Capture the cell that displays the provided text and extract its (x, y) central coordinate. 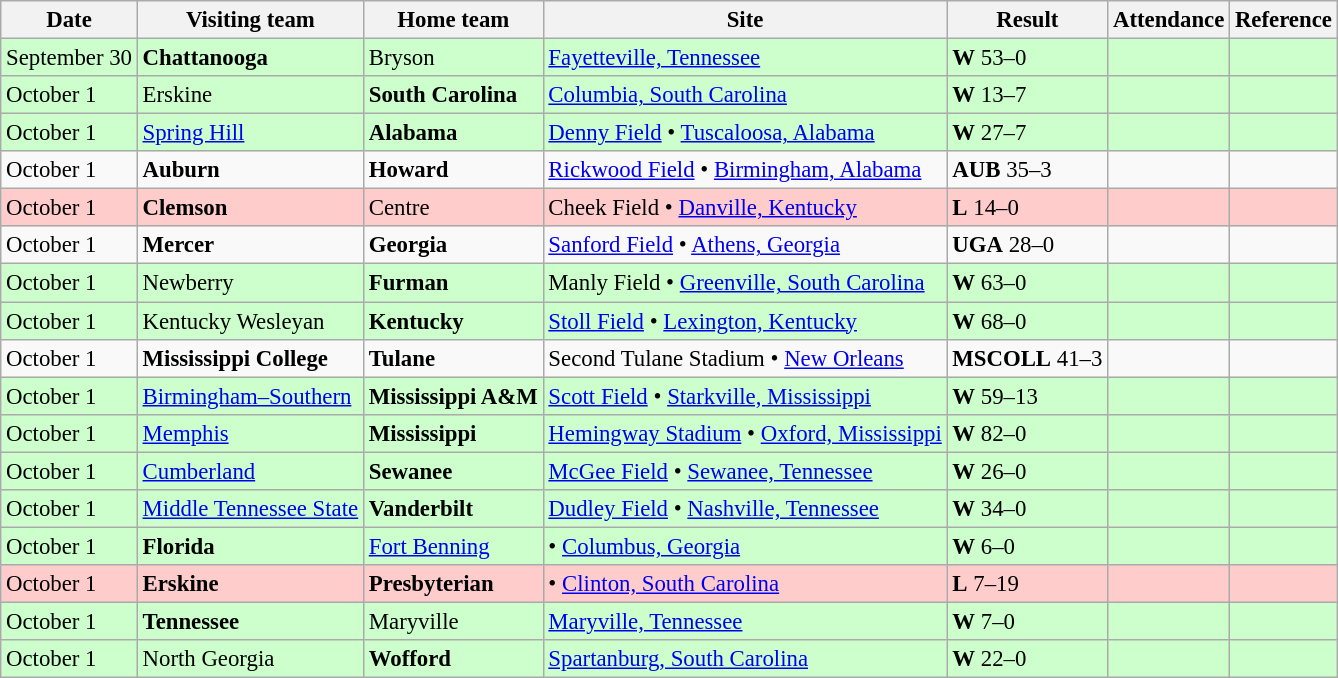
Dudley Field • Nashville, Tennessee (745, 509)
Sanford Field • Athens, Georgia (745, 245)
W 13–7 (1028, 95)
Visiting team (250, 20)
Maryville (453, 621)
Kentucky Wesleyan (250, 321)
Centre (453, 208)
Furman (453, 283)
W 6–0 (1028, 546)
Site (745, 20)
W 68–0 (1028, 321)
Georgia (453, 245)
Fayetteville, Tennessee (745, 58)
Mercer (250, 245)
UGA 28–0 (1028, 245)
W 34–0 (1028, 509)
Cheek Field • Danville, Kentucky (745, 208)
Columbia, South Carolina (745, 95)
Alabama (453, 133)
Wofford (453, 659)
• Columbus, Georgia (745, 546)
Result (1028, 20)
Howard (453, 170)
W 82–0 (1028, 433)
Newberry (250, 283)
Birmingham–Southern (250, 396)
McGee Field • Sewanee, Tennessee (745, 471)
Second Tulane Stadium • New Orleans (745, 358)
Scott Field • Starkville, Mississippi (745, 396)
Manly Field • Greenville, South Carolina (745, 283)
South Carolina (453, 95)
Spartanburg, South Carolina (745, 659)
W 22–0 (1028, 659)
Kentucky (453, 321)
Bryson (453, 58)
Mississippi (453, 433)
AUB 35–3 (1028, 170)
W 26–0 (1028, 471)
Attendance (1169, 20)
Auburn (250, 170)
Date (69, 20)
Home team (453, 20)
Presbyterian (453, 584)
Florida (250, 546)
W 63–0 (1028, 283)
North Georgia (250, 659)
Clemson (250, 208)
Hemingway Stadium • Oxford, Mississippi (745, 433)
Spring Hill (250, 133)
Rickwood Field • Birmingham, Alabama (745, 170)
Mississippi A&M (453, 396)
W 53–0 (1028, 58)
Maryville, Tennessee (745, 621)
L 7–19 (1028, 584)
September 30 (69, 58)
Vanderbilt (453, 509)
Reference (1284, 20)
W 59–13 (1028, 396)
Sewanee (453, 471)
MSCOLL 41–3 (1028, 358)
Fort Benning (453, 546)
Chattanooga (250, 58)
Cumberland (250, 471)
Tennessee (250, 621)
W 27–7 (1028, 133)
Tulane (453, 358)
Memphis (250, 433)
Mississippi College (250, 358)
Denny Field • Tuscaloosa, Alabama (745, 133)
Stoll Field • Lexington, Kentucky (745, 321)
W 7–0 (1028, 621)
Middle Tennessee State (250, 509)
• Clinton, South Carolina (745, 584)
L 14–0 (1028, 208)
